Pinpoint the cell where the given text exists, returning its (x, y) midpoint coordinate. 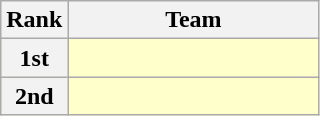
2nd (34, 96)
Team (194, 20)
1st (34, 58)
Rank (34, 20)
